Scan for the cell matching the given text and deliver its [X, Y] coordinate at center. 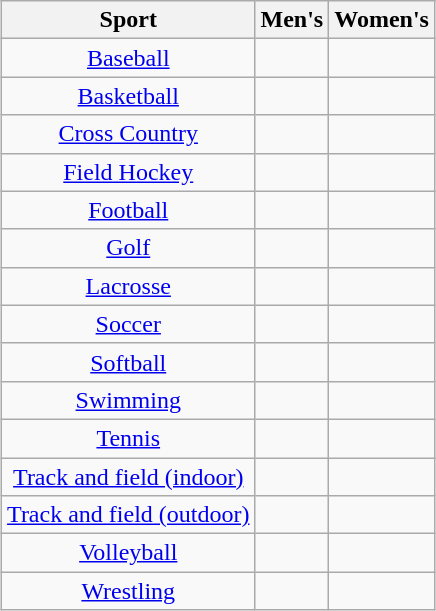
Swimming [128, 400]
Tennis [128, 438]
Sport [128, 20]
Golf [128, 248]
Field Hockey [128, 172]
Soccer [128, 324]
Wrestling [128, 591]
Cross Country [128, 134]
Basketball [128, 96]
Women's [382, 20]
Softball [128, 362]
Lacrosse [128, 286]
Volleyball [128, 553]
Men's [292, 20]
Track and field (indoor) [128, 477]
Football [128, 210]
Baseball [128, 58]
Track and field (outdoor) [128, 515]
